Find where the given text appears and provide that cell's center as (x, y) coordinate. 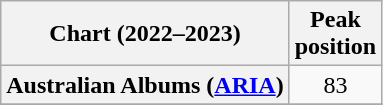
83 (335, 85)
Peakposition (335, 34)
Chart (2022–2023) (145, 34)
Australian Albums (ARIA) (145, 85)
